Scan for the cell matching the given text and deliver its [X, Y] coordinate at center. 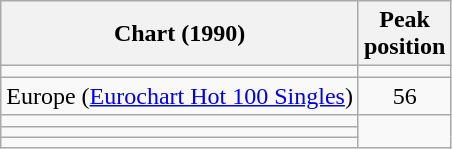
Peakposition [404, 34]
Chart (1990) [180, 34]
56 [404, 96]
Europe (Eurochart Hot 100 Singles) [180, 96]
